Search for the cell housing the specified text and yield its [x, y] center coordinate. 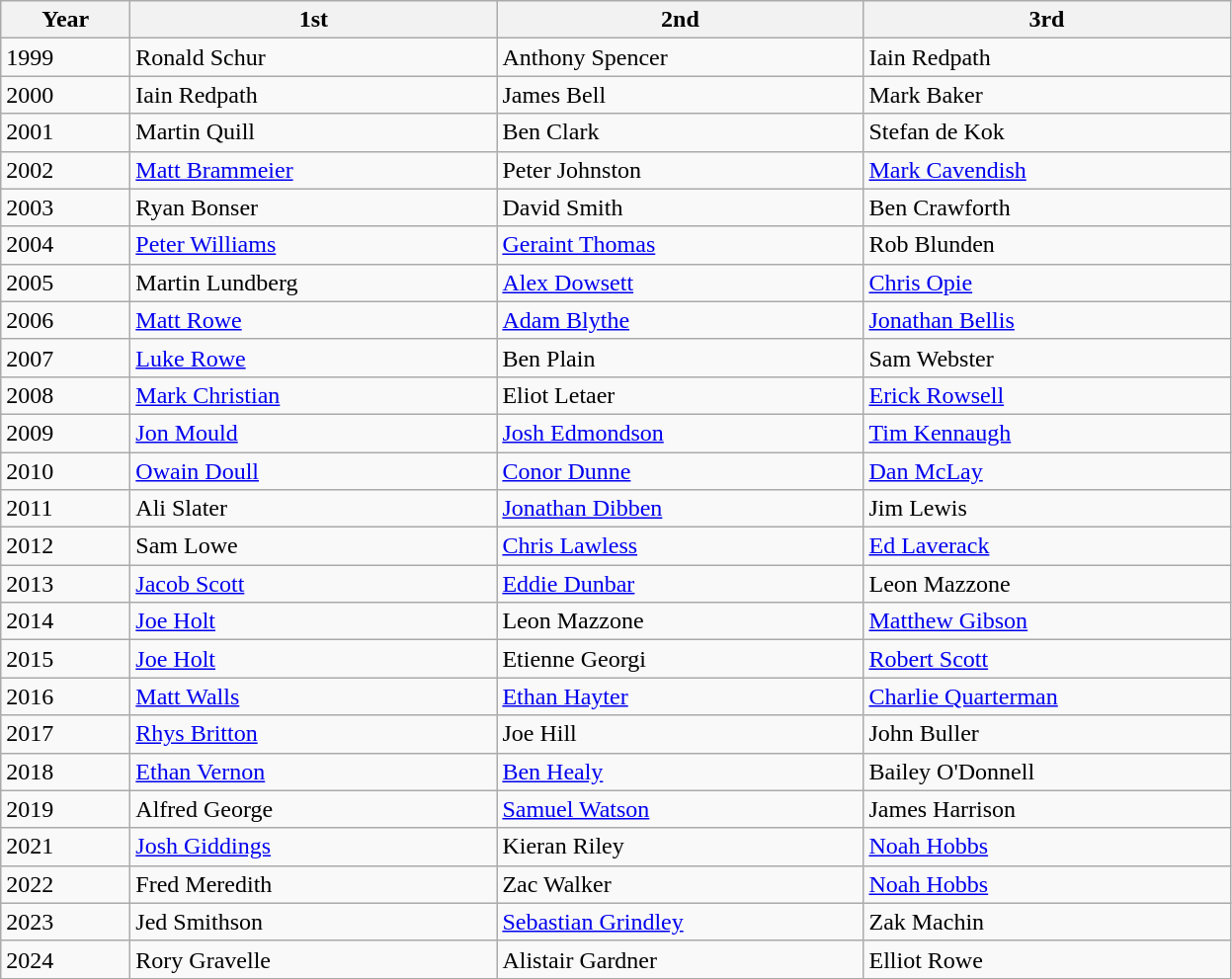
Rob Blunden [1047, 245]
Zac Walker [680, 884]
2000 [65, 95]
Jacob Scott [314, 584]
Matt Walls [314, 696]
2014 [65, 621]
Elliot Rowe [1047, 959]
David Smith [680, 207]
Martin Quill [314, 132]
Bailey O'Donnell [1047, 772]
James Bell [680, 95]
Rory Gravelle [314, 959]
2016 [65, 696]
Rhys Britton [314, 734]
Conor Dunne [680, 471]
Josh Giddings [314, 847]
Peter Williams [314, 245]
Tim Kennaugh [1047, 433]
2015 [65, 659]
Luke Rowe [314, 358]
2022 [65, 884]
Mark Christian [314, 395]
2003 [65, 207]
Geraint Thomas [680, 245]
James Harrison [1047, 809]
Jed Smithson [314, 922]
2024 [65, 959]
Dan McLay [1047, 471]
Etienne Georgi [680, 659]
Jonathan Dibben [680, 509]
2nd [680, 20]
Chris Opie [1047, 283]
Matt Brammeier [314, 170]
Ben Clark [680, 132]
Ben Healy [680, 772]
2018 [65, 772]
2011 [65, 509]
Samuel Watson [680, 809]
Mark Baker [1047, 95]
Ryan Bonser [314, 207]
Ethan Vernon [314, 772]
Sebastian Grindley [680, 922]
Adam Blythe [680, 320]
2005 [65, 283]
Ben Crawforth [1047, 207]
Owain Doull [314, 471]
2021 [65, 847]
Joe Hill [680, 734]
2007 [65, 358]
Chris Lawless [680, 546]
2006 [65, 320]
Ed Laverack [1047, 546]
2023 [65, 922]
Alex Dowsett [680, 283]
1999 [65, 57]
2008 [65, 395]
Mark Cavendish [1047, 170]
Sam Webster [1047, 358]
Alfred George [314, 809]
John Buller [1047, 734]
Ethan Hayter [680, 696]
2009 [65, 433]
Year [65, 20]
Peter Johnston [680, 170]
2017 [65, 734]
Anthony Spencer [680, 57]
Stefan de Kok [1047, 132]
2019 [65, 809]
Ali Slater [314, 509]
Fred Meredith [314, 884]
Jonathan Bellis [1047, 320]
3rd [1047, 20]
Martin Lundberg [314, 283]
Sam Lowe [314, 546]
Alistair Gardner [680, 959]
2010 [65, 471]
2012 [65, 546]
Ronald Schur [314, 57]
2002 [65, 170]
2013 [65, 584]
2001 [65, 132]
Robert Scott [1047, 659]
Jim Lewis [1047, 509]
2004 [65, 245]
Matthew Gibson [1047, 621]
Ben Plain [680, 358]
Kieran Riley [680, 847]
Josh Edmondson [680, 433]
Jon Mould [314, 433]
Eliot Letaer [680, 395]
Charlie Quarterman [1047, 696]
Erick Rowsell [1047, 395]
Zak Machin [1047, 922]
Matt Rowe [314, 320]
1st [314, 20]
Eddie Dunbar [680, 584]
